Extract the (x, y) coordinate from the center of the cell holding the provided text.  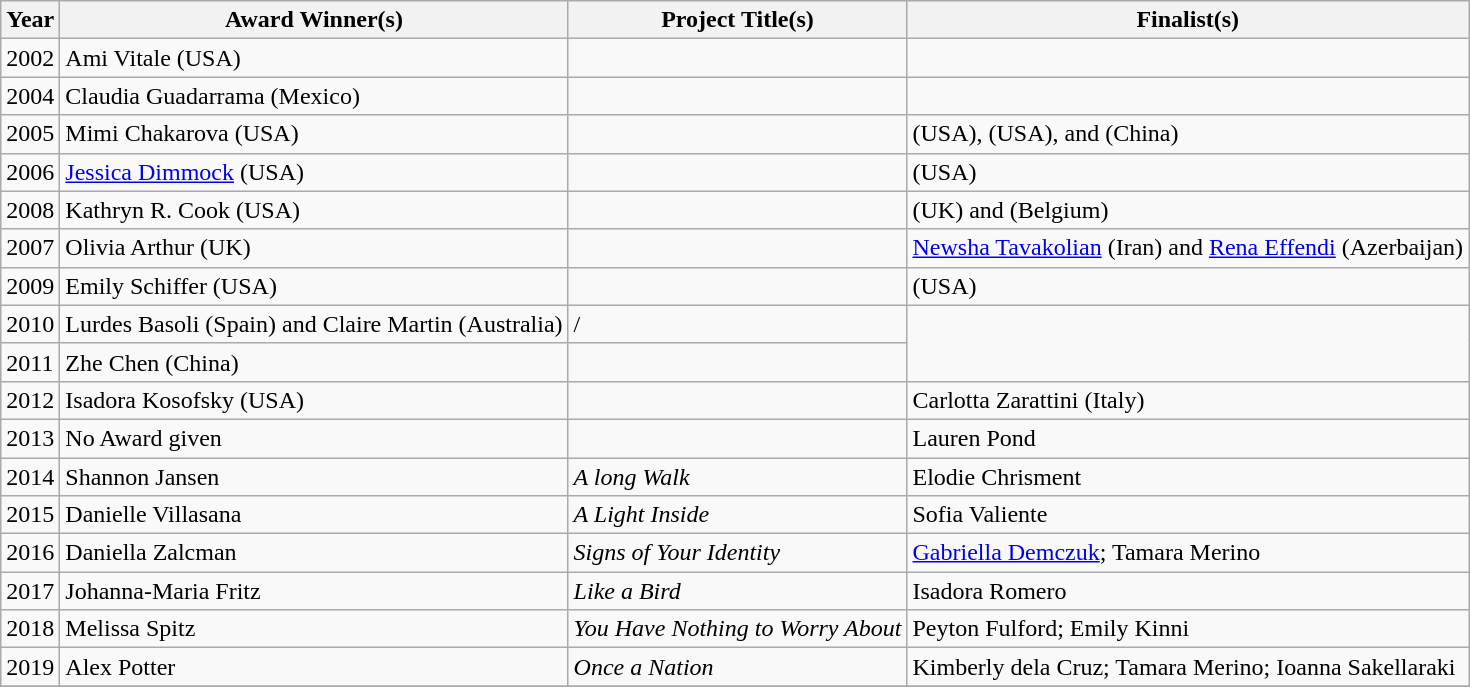
(UK) and (Belgium) (1188, 210)
2017 (30, 591)
No Award given (314, 438)
/ (738, 324)
Project Title(s) (738, 20)
2012 (30, 400)
Kimberly dela Cruz; Tamara Merino; Ioanna Sakellaraki (1188, 667)
2013 (30, 438)
Elodie Chrisment (1188, 477)
Ami Vitale (USA) (314, 58)
2014 (30, 477)
2011 (30, 362)
You Have Nothing to Worry About (738, 629)
Year (30, 20)
Johanna-Maria Fritz (314, 591)
Kathryn R. Cook (USA) (314, 210)
Shannon Jansen (314, 477)
2016 (30, 553)
Melissa Spitz (314, 629)
Sofia Valiente (1188, 515)
(USA), (USA), and (China) (1188, 134)
Claudia Guadarrama (Mexico) (314, 96)
2015 (30, 515)
Alex Potter (314, 667)
2010 (30, 324)
2004 (30, 96)
2018 (30, 629)
Jessica Dimmock (USA) (314, 172)
Isadora Romero (1188, 591)
Daniella Zalcman (314, 553)
2002 (30, 58)
2008 (30, 210)
2006 (30, 172)
A long Walk (738, 477)
2009 (30, 286)
Like a Bird (738, 591)
Lurdes Basoli (Spain) and Claire Martin (Australia) (314, 324)
2019 (30, 667)
Isadora Kosofsky (USA) (314, 400)
Danielle Villasana (314, 515)
Mimi Chakarova (USA) (314, 134)
Olivia Arthur (UK) (314, 248)
Lauren Pond (1188, 438)
Award Winner(s) (314, 20)
A Light Inside (738, 515)
2007 (30, 248)
Peyton Fulford; Emily Kinni (1188, 629)
Emily Schiffer (USA) (314, 286)
Newsha Tavakolian (Iran) and Rena Effendi (Azerbaijan) (1188, 248)
Finalist(s) (1188, 20)
Once a Nation (738, 667)
2005 (30, 134)
Zhe Chen (China) (314, 362)
Carlotta Zarattini (Italy) (1188, 400)
Signs of Your Identity (738, 553)
Gabriella Demczuk; Tamara Merino (1188, 553)
